Locate the cell with the specified text and output its [x, y] center coordinate. 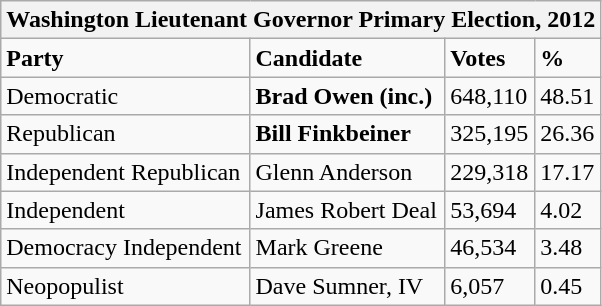
48.51 [568, 96]
% [568, 58]
229,318 [490, 172]
17.17 [568, 172]
4.02 [568, 210]
Neopopulist [126, 286]
Brad Owen (inc.) [348, 96]
Independent Republican [126, 172]
James Robert Deal [348, 210]
3.48 [568, 248]
53,694 [490, 210]
Bill Finkbeiner [348, 134]
Votes [490, 58]
Democracy Independent [126, 248]
Party [126, 58]
46,534 [490, 248]
26.36 [568, 134]
Republican [126, 134]
648,110 [490, 96]
Mark Greene [348, 248]
Candidate [348, 58]
Democratic [126, 96]
Washington Lieutenant Governor Primary Election, 2012 [301, 20]
325,195 [490, 134]
0.45 [568, 286]
Dave Sumner, IV [348, 286]
Glenn Anderson [348, 172]
6,057 [490, 286]
Independent [126, 210]
